Pinpoint the cell where the given text exists, returning its [x, y] midpoint coordinate. 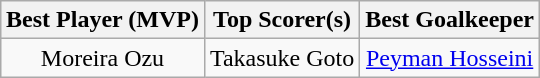
Top Scorer(s) [282, 20]
Takasuke Goto [282, 58]
Moreira Ozu [103, 58]
Best Player (MVP) [103, 20]
Peyman Hosseini [450, 58]
Best Goalkeeper [450, 20]
